Locate the cell with the specified text and output its [x, y] center coordinate. 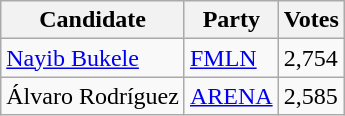
ARENA [231, 96]
Party [231, 20]
FMLN [231, 58]
Votes [311, 20]
2,585 [311, 96]
Nayib Bukele [93, 58]
2,754 [311, 58]
Candidate [93, 20]
Álvaro Rodríguez [93, 96]
